Return the (x, y) coordinate for the center point of the cell that contains the specified text.  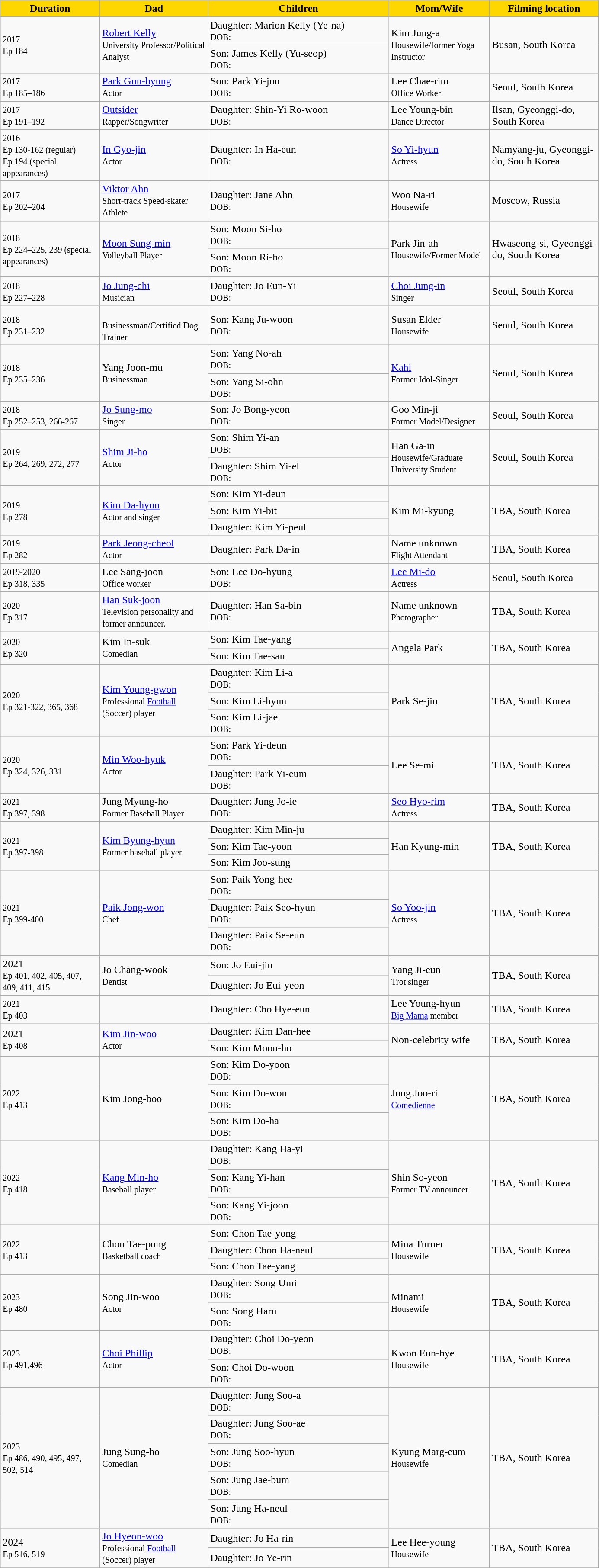
2023Ep 486, 490, 495, 497, 502, 514 (50, 1457)
Chon Tae-pungBasketball coach (154, 1250)
Kim Jong-boo (154, 1098)
Han Suk-joonTelevision personality and former announcer. (154, 611)
Son: Kim Tae-san (298, 656)
Jung Joo-riComedienne (439, 1098)
Daughter: Kim Li-a DOB: (298, 678)
Kim Byung-hyunFormer baseball player (154, 846)
So Yoo-jinActress (439, 913)
Viktor AhnShort-track Speed-skater Athlete (154, 201)
Daughter: Han Sa-binDOB: (298, 611)
Son: Kim Yi-bit (298, 511)
2019-2020Ep 318, 335 (50, 577)
Park Se-jin (439, 700)
Kim Jung-a Housewife/former Yoga Instructor (439, 45)
Name unknownPhotographer (439, 611)
Name unknownFlight Attendant (439, 549)
Min Woo-hyukActor (154, 765)
Daughter: Jane AhnDOB: (298, 201)
2018Ep 231–232 (50, 325)
Son: Jo Eui-jin (298, 965)
Daughter: Kim Yi-peul (298, 527)
Kim Mi-kyung (439, 511)
Kyung Marg-eum Housewife (439, 1457)
2018Ep 227–228 (50, 291)
Son: Kang Ju-woon DOB: (298, 325)
Son: James Kelly (Yu-seop)DOB: (298, 59)
Son: Park Yi-deun DOB: (298, 751)
Son: Kang Yi-joon DOB: (298, 1211)
Son: Jung Jae-bum DOB: (298, 1486)
2016Ep 130-162 (regular)Ep 194 (special appearances) (50, 155)
Woo Na-riHousewife (439, 201)
Kim Da-hyunActor and singer (154, 511)
Son: Chon Tae-yang (298, 1266)
2018Ep 252–253, 266-267 (50, 415)
Daughter: Chon Ha-neul (298, 1250)
Son: Jung Ha-neul DOB: (298, 1513)
2017Ep 184 (50, 45)
Filming location (544, 9)
Choi PhillipActor (154, 1359)
Daughter: Park Da-in (298, 549)
Son: Kim Li-hyun (298, 700)
2017Ep 185–186 (50, 87)
Robert KellyUniversity Professor/Political Analyst (154, 45)
Son: Park Yi-junDOB: (298, 87)
Lee Young-hyunBig Mama member (439, 1009)
Kim Jin-wooActor (154, 1040)
In Gyo-jinActor (154, 155)
2021Ep 397, 398 (50, 807)
Lee Mi-doActress (439, 577)
Park Jin-ah Housewife/Former Model (439, 249)
2017Ep 191–192 (50, 115)
Son: Song Haru DOB: (298, 1317)
Daughter: Jo Ha-rin (298, 1538)
Daughter: Cho Hye-eun (298, 1009)
Lee Se-mi (439, 765)
Daughter: Jo Eun-Yi DOB: (298, 291)
Son: Kim Do-ha DOB: (298, 1127)
2021Ep 401, 402, 405, 407, 409, 411, 415 (50, 975)
Son: Kim Tae-yoon (298, 846)
Daughter: Marion Kelly (Ye-na)DOB: (298, 31)
2022Ep 418 (50, 1183)
Dad (154, 9)
2024Ep 516, 519 (50, 1548)
Son: Jung Soo-hyun DOB: (298, 1457)
Goo Min-ji Former Model/Designer (439, 415)
Park Gun-hyungActor (154, 87)
Son: Kang Yi-han DOB: (298, 1183)
Shim Ji-hoActor (154, 458)
Kang Min-ho Baseball player (154, 1183)
Namyang-ju, Gyeonggi-do, South Korea (544, 155)
Daughter: Shin-Yi Ro-woonDOB: (298, 115)
Angela Park (439, 648)
2021Ep 397-398 (50, 846)
Son: Kim Joo-sung (298, 863)
Daughter: Park Yi-eum DOB: (298, 779)
Son: Choi Do-woon DOB: (298, 1373)
Son: Chon Tae-yong (298, 1234)
Jo Sung-moSinger (154, 415)
2017Ep 202–204 (50, 201)
Daughter: Jung Soo-ae DOB: (298, 1430)
Moscow, Russia (544, 201)
Paik Jong-wonChef (154, 913)
2021Ep 408 (50, 1040)
Jo Jung-chiMusician (154, 291)
Daughter: Jung Soo-a DOB: (298, 1401)
Son: Kim Do-yoon DOB: (298, 1070)
Son: Jo Bong-yeonDOB: (298, 415)
Daughter: Jung Jo-ieDOB: (298, 807)
Daughter: Kang Ha-yi DOB: (298, 1154)
Son: Moon Ri-hoDOB: (298, 263)
Daughter: Shim Yi-elDOB: (298, 472)
Daughter: Paik Se-eun DOB: (298, 941)
Son: Lee Do-hyungDOB: (298, 577)
Son: Yang No-ahDOB: (298, 359)
Yang Ji-eunTrot singer (439, 975)
OutsiderRapper/Songwriter (154, 115)
Duration (50, 9)
Jung Myung-hoFormer Baseball Player (154, 807)
Ilsan, Gyeonggi-do, South Korea (544, 115)
Lee Sang-joonOffice worker (154, 577)
Son: Shim Yi-an DOB: (298, 444)
Daughter: Song Umi DOB: (298, 1288)
2018Ep 224–225, 239 (special appearances) (50, 249)
Businessman/Certified Dog Trainer (154, 325)
2021Ep 403 (50, 1009)
2020Ep 321-322, 365, 368 (50, 700)
Busan, South Korea (544, 45)
Son: Kim Tae-yang (298, 639)
Kim In-sukComedian (154, 648)
Children (298, 9)
Daughter: In Ha-eunDOB: (298, 155)
2023Ep 480 (50, 1303)
Kwon Eun-hye Housewife (439, 1359)
Susan Elder Housewife (439, 325)
2019Ep 278 (50, 511)
Son: Yang Si-ohnDOB: (298, 387)
2021Ep 399-400 (50, 913)
Mom/Wife (439, 9)
Lee Young-binDance Director (439, 115)
Son: Kim Yi-deun (298, 494)
Daughter: Paik Seo-hyun DOB: (298, 913)
Seo Hyo-rimActress (439, 807)
2020Ep 320 (50, 648)
Kahi Former Idol-Singer (439, 373)
MinamiHousewife (439, 1303)
Son: Kim Moon-ho (298, 1048)
2018Ep 235–236 (50, 373)
Daughter: Jo Ye-rin (298, 1558)
Jo Chang-wookDentist (154, 975)
2019Ep 264, 269, 272, 277 (50, 458)
Yang Joon-muBusinessman (154, 373)
Han Kyung-min (439, 846)
So Yi-hyunActress (439, 155)
Son: Kim Do-won DOB: (298, 1098)
Lee Hee-youngHousewife (439, 1548)
Son: Kim Li-jae DOB: (298, 723)
Mina TurnerHousewife (439, 1250)
Kim Young-gwonProfessional Football (Soccer) player (154, 700)
Son: Paik Yong-heeDOB: (298, 885)
Son: Moon Si-hoDOB: (298, 235)
Hwaseong-si, Gyeonggi-do, South Korea (544, 249)
2019Ep 282 (50, 549)
Han Ga-inHousewife/Graduate University Student (439, 458)
Daughter: Kim Dan-hee (298, 1031)
Non-celebrity wife (439, 1040)
Daughter: Kim Min-ju (298, 830)
Lee Chae-rim Office Worker (439, 87)
Daughter: Choi Do-yeon DOB: (298, 1345)
Park Jeong-cheolActor (154, 549)
2020Ep 317 (50, 611)
Moon Sung-minVolleyball Player (154, 249)
Daughter: Jo Eui-yeon (298, 985)
Song Jin-wooActor (154, 1303)
2020Ep 324, 326, 331 (50, 765)
2023Ep 491,496 (50, 1359)
Choi Jung-inSinger (439, 291)
Jung Sung-hoComedian (154, 1457)
Jo Hyeon-wooProfessional Football (Soccer) player (154, 1548)
Shin So-yeon Former TV announcer (439, 1183)
